Capture the cell that displays the provided text and extract its [X, Y] central coordinate. 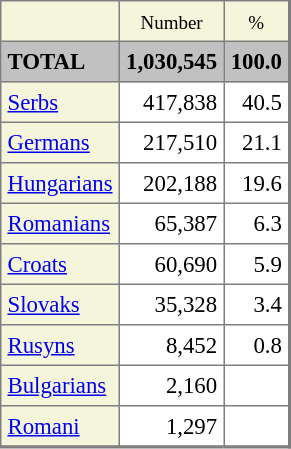
Number [172, 21]
% [257, 21]
Germans [60, 142]
40.5 [257, 102]
60,690 [172, 264]
2,160 [172, 385]
65,387 [172, 223]
100.0 [257, 61]
6.3 [257, 223]
Serbs [60, 102]
217,510 [172, 142]
3.4 [257, 304]
21.1 [257, 142]
417,838 [172, 102]
8,452 [172, 345]
19.6 [257, 183]
Romani [60, 426]
1,297 [172, 426]
Bulgarians [60, 385]
35,328 [172, 304]
0.8 [257, 345]
Romanians [60, 223]
TOTAL [60, 61]
Slovaks [60, 304]
Hungarians [60, 183]
202,188 [172, 183]
5.9 [257, 264]
Croats [60, 264]
Rusyns [60, 345]
1,030,545 [172, 61]
